Detect which cell encompasses the target text, then output its [x, y] center coordinate. 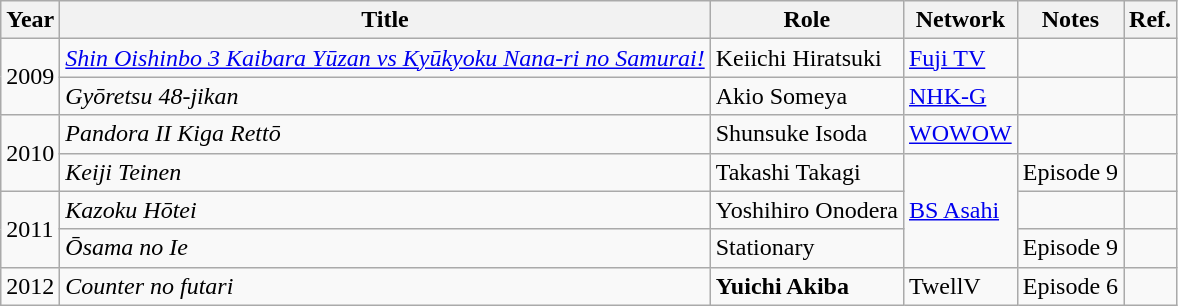
BS Asahi [960, 210]
2012 [30, 286]
Takashi Takagi [806, 172]
Shin Oishinbo 3 Kaibara Yūzan vs Kyūkyoku Nana-ri no Samurai! [385, 58]
Stationary [806, 248]
Gyōretsu 48-jikan [385, 96]
Shunsuke Isoda [806, 134]
Role [806, 20]
Kazoku Hōtei [385, 210]
Ōsama no Ie [385, 248]
Episode 6 [1070, 286]
Ref. [1150, 20]
Fuji TV [960, 58]
Counter no futari [385, 286]
Akio Someya [806, 96]
Notes [1070, 20]
Yuichi Akiba [806, 286]
Keiji Teinen [385, 172]
2011 [30, 229]
Yoshihiro Onodera [806, 210]
2010 [30, 153]
2009 [30, 77]
TwellV [960, 286]
Title [385, 20]
Network [960, 20]
Pandora II Kiga Rettō [385, 134]
WOWOW [960, 134]
Year [30, 20]
NHK-G [960, 96]
Keiichi Hiratsuki [806, 58]
